Identify which cell holds the provided text, then report its [X, Y] central coordinate. 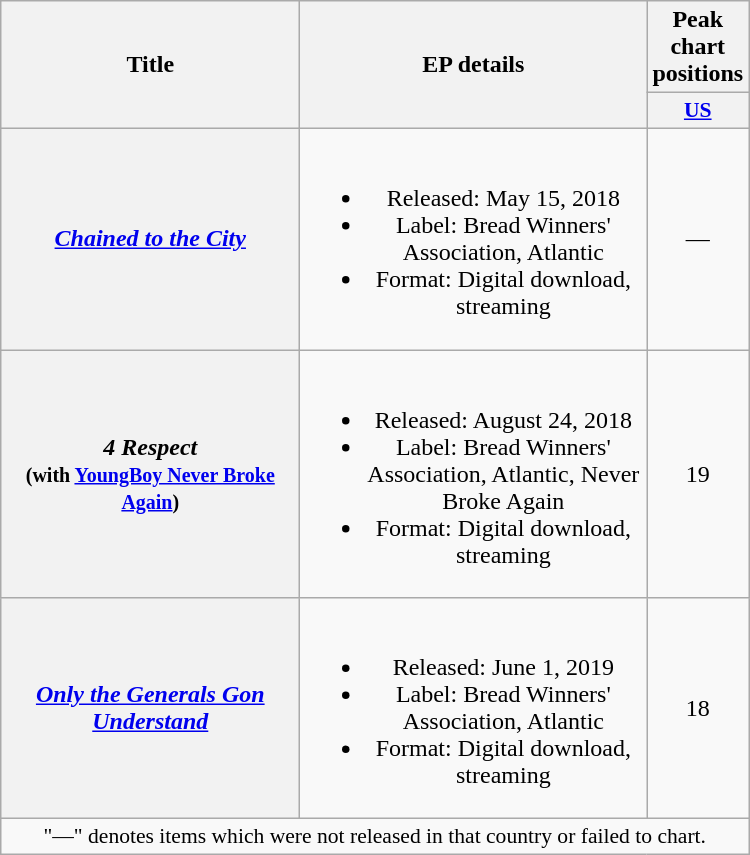
"—" denotes items which were not released in that country or failed to chart. [375, 837]
— [698, 238]
18 [698, 708]
19 [698, 474]
Chained to the City [150, 238]
Released: May 15, 2018Label: Bread Winners' Association, AtlanticFormat: Digital download, streaming [474, 238]
EP details [474, 65]
4 Respect (with YoungBoy Never Broke Again) [150, 474]
Title [150, 65]
US [698, 111]
Released: June 1, 2019Label: Bread Winners' Association, AtlanticFormat: Digital download, streaming [474, 708]
Peak chart positions [698, 47]
Released: August 24, 2018Label: Bread Winners' Association, Atlantic, Never Broke AgainFormat: Digital download, streaming [474, 474]
Only the Generals Gon Understand [150, 708]
